Extract the [x, y] coordinate from the center of the cell holding the provided text.  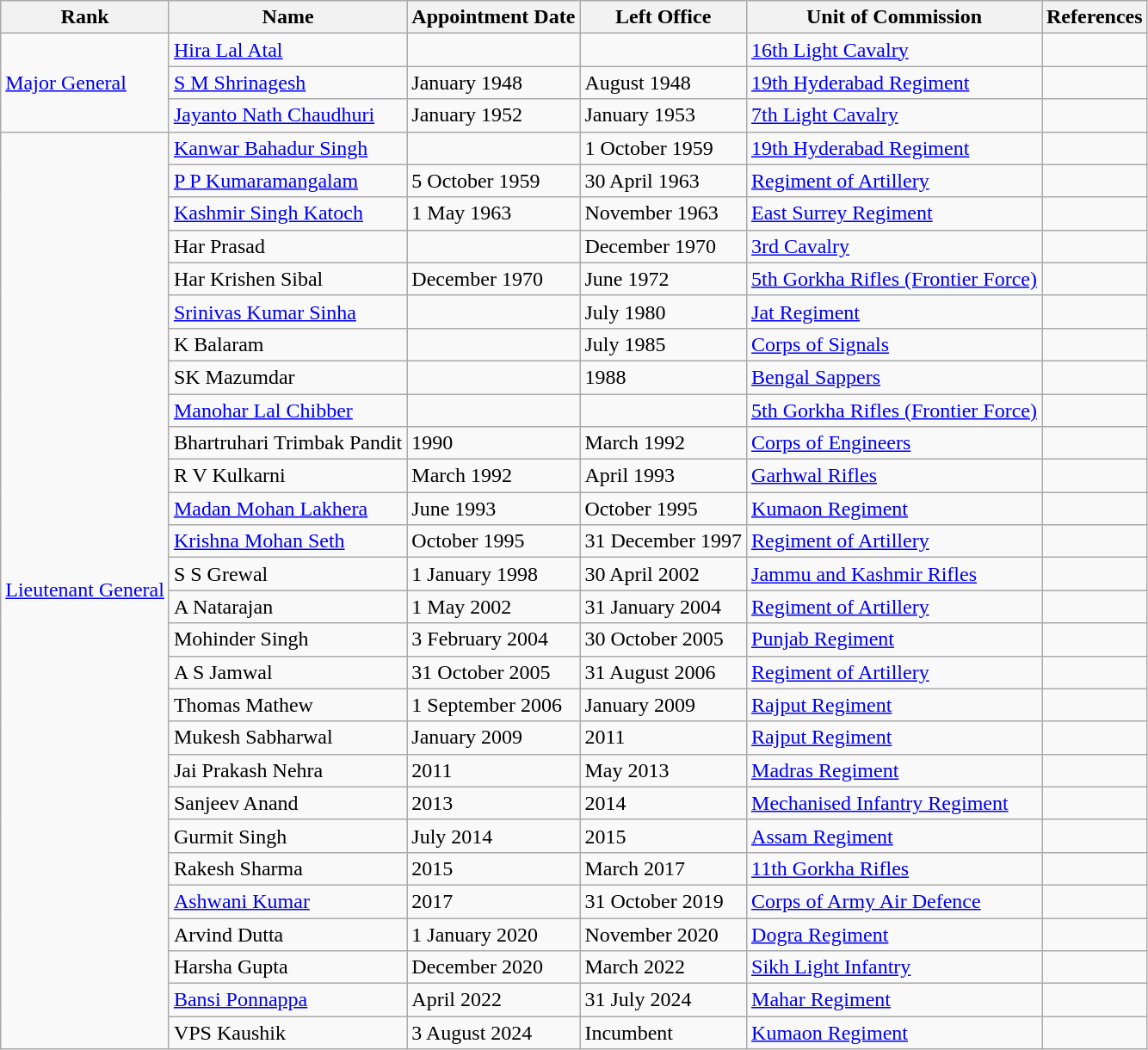
Jai Prakash Nehra [287, 770]
5 October 1959 [494, 181]
1 May 2002 [494, 607]
Hira Lal Atal [287, 50]
Corps of Army Air Defence [895, 901]
Mohinder Singh [287, 639]
March 2022 [663, 967]
Corps of Engineers [895, 443]
31 August 2006 [663, 672]
S S Grewal [287, 574]
VPS Kaushik [287, 1033]
31 October 2019 [663, 901]
1990 [494, 443]
Kashmir Singh Katoch [287, 213]
References [1095, 17]
May 2013 [663, 770]
2014 [663, 803]
December 2020 [494, 967]
January 1953 [663, 115]
Har Prasad [287, 246]
Mahar Regiment [895, 1000]
SK Mazumdar [287, 377]
1 January 1998 [494, 574]
Jammu and Kashmir Rifles [895, 574]
Gurmit Singh [287, 836]
Dogra Regiment [895, 934]
East Surrey Regiment [895, 213]
1 October 1959 [663, 148]
Madan Mohan Lakhera [287, 509]
3rd Cavalry [895, 246]
A Natarajan [287, 607]
1 September 2006 [494, 705]
August 1948 [663, 83]
R V Kulkarni [287, 476]
Name [287, 17]
3 August 2024 [494, 1033]
16th Light Cavalry [895, 50]
11th Gorkha Rifles [895, 868]
Bengal Sappers [895, 377]
Thomas Mathew [287, 705]
Jat Regiment [895, 312]
Appointment Date [494, 17]
Jayanto Nath Chaudhuri [287, 115]
Har Krishen Sibal [287, 279]
Kanwar Bahadur Singh [287, 148]
Left Office [663, 17]
Unit of Commission [895, 17]
Rakesh Sharma [287, 868]
1 January 2020 [494, 934]
Bansi Ponnappa [287, 1000]
July 2014 [494, 836]
July 1980 [663, 312]
Madras Regiment [895, 770]
June 1993 [494, 509]
Ashwani Kumar [287, 901]
January 1948 [494, 83]
January 1952 [494, 115]
Corps of Signals [895, 344]
Lieutenant General [85, 590]
June 1972 [663, 279]
2017 [494, 901]
Punjab Regiment [895, 639]
2013 [494, 803]
Arvind Dutta [287, 934]
1988 [663, 377]
March 2017 [663, 868]
31 July 2024 [663, 1000]
A S Jamwal [287, 672]
Harsha Gupta [287, 967]
July 1985 [663, 344]
31 December 1997 [663, 541]
Bhartruhari Trimbak Pandit [287, 443]
3 February 2004 [494, 639]
Manohar Lal Chibber [287, 411]
Major General [85, 83]
30 April 2002 [663, 574]
November 1963 [663, 213]
April 1993 [663, 476]
November 2020 [663, 934]
Krishna Mohan Seth [287, 541]
Garhwal Rifles [895, 476]
31 January 2004 [663, 607]
Sanjeev Anand [287, 803]
Srinivas Kumar Sinha [287, 312]
30 April 1963 [663, 181]
S M Shrinagesh [287, 83]
Sikh Light Infantry [895, 967]
Mukesh Sabharwal [287, 738]
1 May 1963 [494, 213]
Incumbent [663, 1033]
P P Kumaramangalam [287, 181]
K Balaram [287, 344]
Assam Regiment [895, 836]
April 2022 [494, 1000]
Rank [85, 17]
31 October 2005 [494, 672]
30 October 2005 [663, 639]
Mechanised Infantry Regiment [895, 803]
7th Light Cavalry [895, 115]
